Detect which cell encompasses the target text, then output its (x, y) center coordinate. 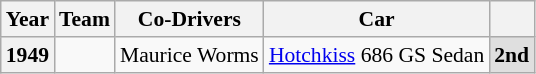
Year (28, 19)
1949 (28, 55)
2nd (512, 55)
Maurice Worms (190, 55)
Co-Drivers (190, 19)
Hotchkiss 686 GS Sedan (376, 55)
Car (376, 19)
Team (84, 19)
